Scan for the cell matching the given text and deliver its [X, Y] coordinate at center. 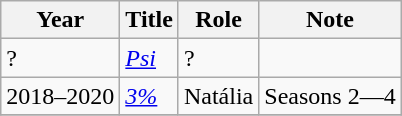
Title [150, 20]
Role [218, 20]
Note [330, 20]
Psi [150, 58]
2018–2020 [60, 96]
3% [150, 96]
Natália [218, 96]
Year [60, 20]
Seasons 2—4 [330, 96]
